Find where the given text appears and provide that cell's center as [X, Y] coordinate. 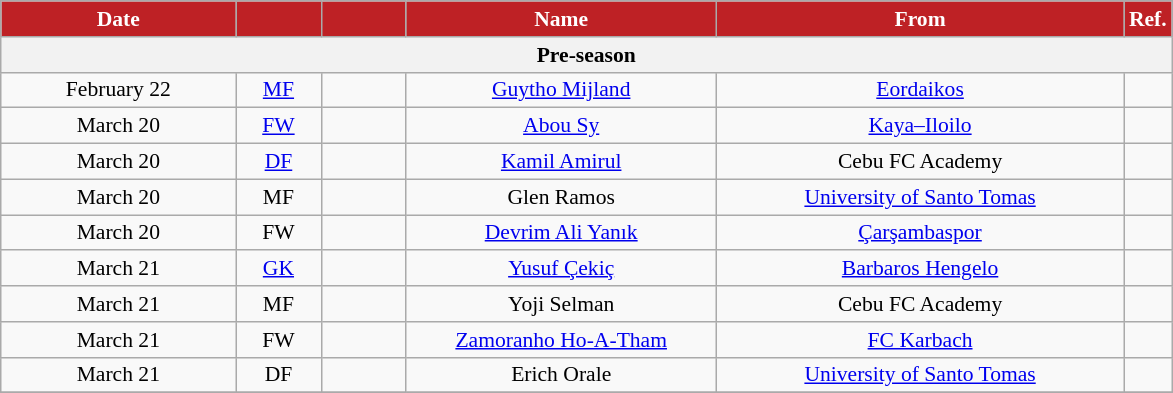
Eordaikos [920, 90]
Yusuf Çekiç [561, 269]
Devrim Ali Yanık [561, 233]
Yoji Selman [561, 304]
From [920, 19]
Guytho Mijland [561, 90]
Erich Orale [561, 375]
Pre-season [586, 55]
Ref. [1148, 19]
February 22 [118, 90]
Kamil Amirul [561, 162]
GK [278, 269]
Kaya–Iloilo [920, 126]
Barbaros Hengelo [920, 269]
Glen Ramos [561, 197]
Abou Sy [561, 126]
Date [118, 19]
Çarşambaspor [920, 233]
Zamoranho Ho-A-Tham [561, 340]
FC Karbach [920, 340]
Name [561, 19]
